Capture the cell that displays the provided text and extract its (X, Y) central coordinate. 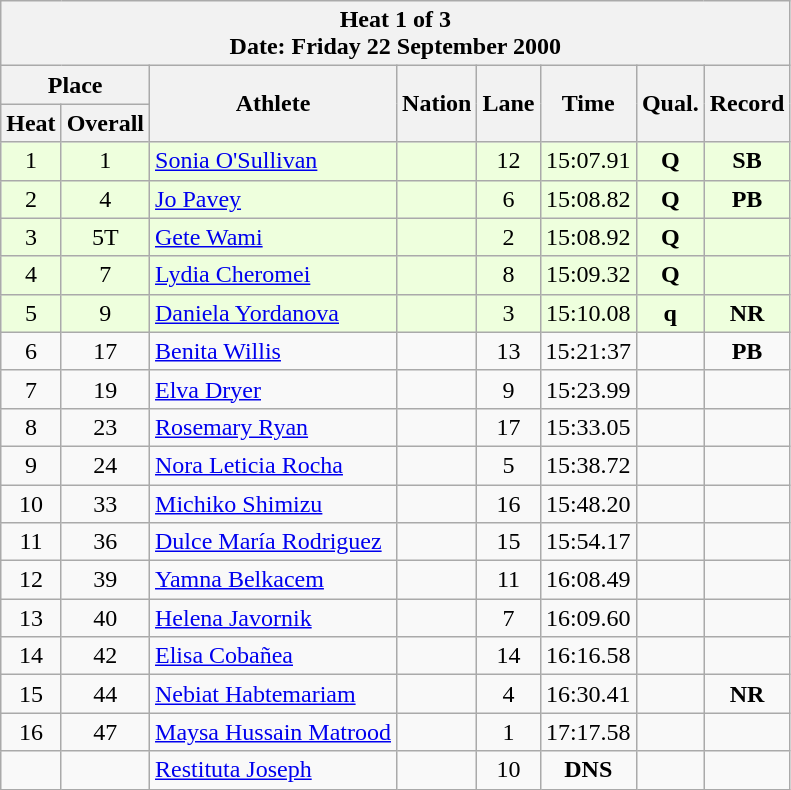
q (670, 313)
15:10.08 (588, 313)
Nebiat Habtemariam (274, 694)
Nation (437, 104)
15:23.99 (588, 389)
Gete Wami (274, 237)
Nora Leticia Rocha (274, 465)
15:09.32 (588, 275)
Yamna Belkacem (274, 580)
44 (105, 694)
15:48.20 (588, 503)
47 (105, 732)
16:16.58 (588, 656)
24 (105, 465)
5T (105, 237)
Rosemary Ryan (274, 427)
15:54.17 (588, 542)
Helena Javornik (274, 618)
Dulce María Rodriguez (274, 542)
Sonia O'Sullivan (274, 161)
Place (76, 85)
19 (105, 389)
15:38.72 (588, 465)
15:07.91 (588, 161)
16:09.60 (588, 618)
Qual. (670, 104)
15:08.82 (588, 199)
Restituta Joseph (274, 770)
Heat (31, 123)
Elisa Cobañea (274, 656)
SB (747, 161)
15:21:37 (588, 351)
Time (588, 104)
Michiko Shimizu (274, 503)
40 (105, 618)
36 (105, 542)
Elva Dryer (274, 389)
16:30.41 (588, 694)
Heat 1 of 3 Date: Friday 22 September 2000 (396, 34)
42 (105, 656)
33 (105, 503)
Overall (105, 123)
15:33.05 (588, 427)
DNS (588, 770)
Record (747, 104)
Benita Willis (274, 351)
Lane (508, 104)
39 (105, 580)
Athlete (274, 104)
23 (105, 427)
Maysa Hussain Matrood (274, 732)
17:17.58 (588, 732)
15:08.92 (588, 237)
Lydia Cheromei (274, 275)
16:08.49 (588, 580)
Jo Pavey (274, 199)
Daniela Yordanova (274, 313)
